Return the (x, y) coordinate for the center point of the cell that contains the specified text.  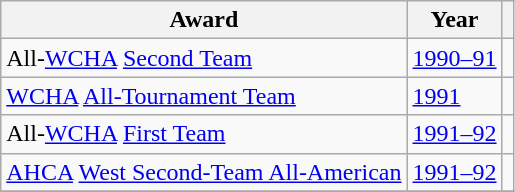
Year (454, 20)
Award (204, 20)
1990–91 (454, 58)
1991 (454, 96)
All-WCHA Second Team (204, 58)
AHCA West Second-Team All-American (204, 172)
All-WCHA First Team (204, 134)
WCHA All-Tournament Team (204, 96)
